Locate the cell with the specified text and output its (X, Y) center coordinate. 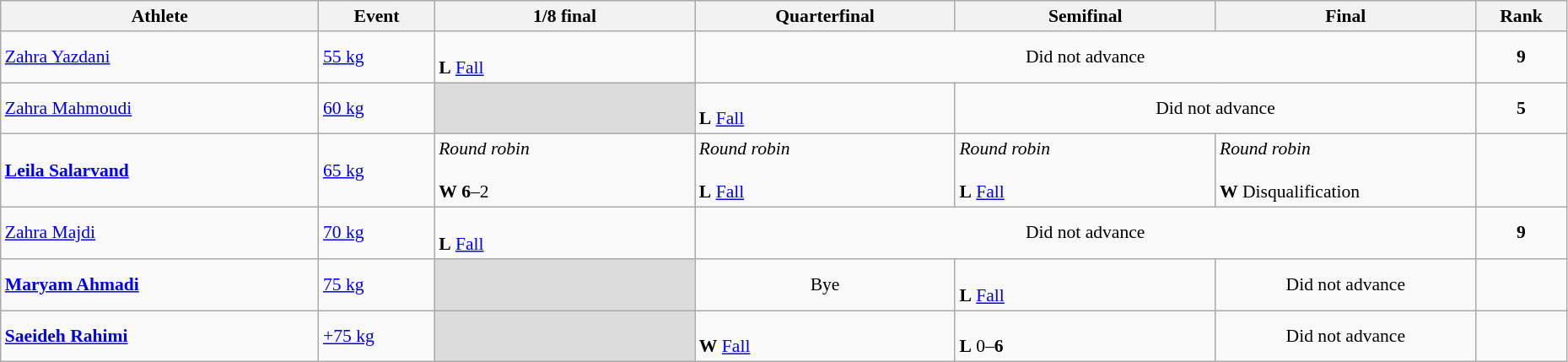
W Fall (825, 336)
Zahra Mahmoudi (160, 108)
Final (1346, 16)
1/8 final (565, 16)
5 (1522, 108)
Athlete (160, 16)
Rank (1522, 16)
Maryam Ahmadi (160, 285)
Saeideh Rahimi (160, 336)
Leila Salarvand (160, 170)
Round robinW Disqualification (1346, 170)
Event (376, 16)
Semifinal (1085, 16)
60 kg (376, 108)
Zahra Majdi (160, 233)
Round robinW 6–2 (565, 170)
55 kg (376, 57)
70 kg (376, 233)
65 kg (376, 170)
L 0–6 (1085, 336)
Bye (825, 285)
Zahra Yazdani (160, 57)
Quarterfinal (825, 16)
+75 kg (376, 336)
75 kg (376, 285)
